Search for the cell housing the specified text and yield its [x, y] center coordinate. 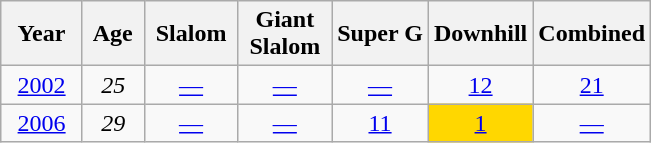
Slalom [191, 34]
29 [113, 123]
Age [113, 34]
2002 [42, 85]
Combined [592, 34]
11 [380, 123]
Downhill [480, 34]
12 [480, 85]
Giant Slalom [285, 34]
25 [113, 85]
1 [480, 123]
21 [592, 85]
Year [42, 34]
2006 [42, 123]
Super G [380, 34]
